Pinpoint the cell where the given text exists, returning its [x, y] midpoint coordinate. 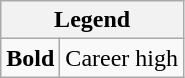
Bold [30, 58]
Career high [122, 58]
Legend [92, 20]
